Pinpoint the cell where the given text exists, returning its (x, y) midpoint coordinate. 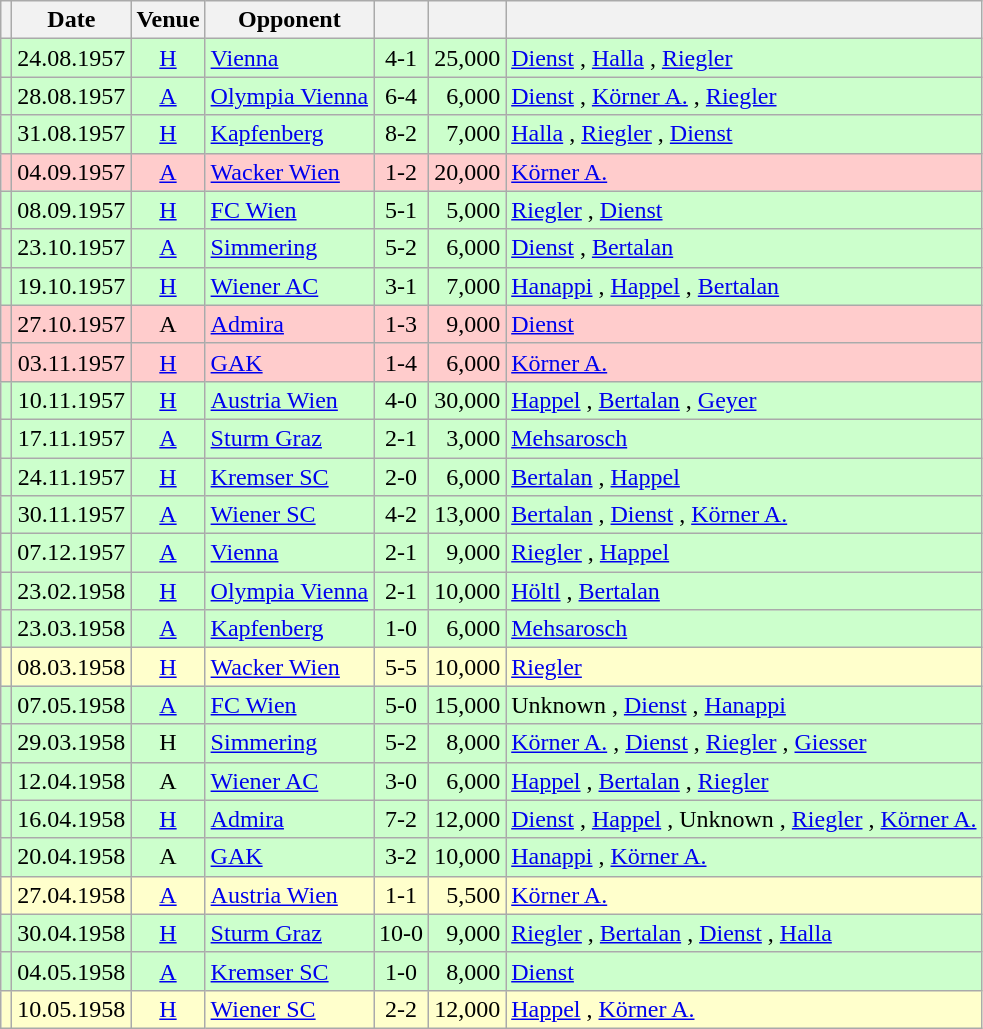
30,000 (468, 400)
5-5 (402, 667)
Happel , Bertalan , Geyer (744, 400)
2-0 (402, 477)
1-4 (402, 362)
Unknown , Dienst , Hanappi (744, 705)
10-0 (402, 933)
20,000 (468, 172)
20.04.1958 (72, 857)
10.11.1957 (72, 400)
23.10.1957 (72, 248)
28.08.1957 (72, 96)
07.05.1958 (72, 705)
07.12.1957 (72, 553)
3-1 (402, 286)
Hanappi , Happel , Bertalan (744, 286)
13,000 (468, 515)
Dienst , Bertalan (744, 248)
2-2 (402, 1009)
6-4 (402, 96)
Riegler (744, 667)
8-2 (402, 134)
12.04.1958 (72, 781)
27.04.1958 (72, 895)
1-3 (402, 324)
4-2 (402, 515)
Bertalan , Dienst , Körner A. (744, 515)
10.05.1958 (72, 1009)
5,000 (468, 210)
16.04.1958 (72, 819)
04.09.1957 (72, 172)
3-0 (402, 781)
Venue (168, 20)
30.11.1957 (72, 515)
Opponent (289, 20)
Happel , Bertalan , Riegler (744, 781)
Körner A. , Dienst , Riegler , Giesser (744, 743)
Riegler , Happel (744, 553)
23.03.1958 (72, 629)
3-2 (402, 857)
23.02.1958 (72, 591)
30.04.1958 (72, 933)
31.08.1957 (72, 134)
5-0 (402, 705)
24.08.1957 (72, 58)
Dienst , Halla , Riegler (744, 58)
19.10.1957 (72, 286)
27.10.1957 (72, 324)
5,500 (468, 895)
Date (72, 20)
29.03.1958 (72, 743)
Riegler , Dienst (744, 210)
Halla , Riegler , Dienst (744, 134)
04.05.1958 (72, 971)
Riegler , Bertalan , Dienst , Halla (744, 933)
4-0 (402, 400)
24.11.1957 (72, 477)
08.09.1957 (72, 210)
Höltl , Bertalan (744, 591)
1-2 (402, 172)
Hanappi , Körner A. (744, 857)
Happel , Körner A. (744, 1009)
1-1 (402, 895)
7-2 (402, 819)
17.11.1957 (72, 438)
Dienst , Körner A. , Riegler (744, 96)
Dienst , Happel , Unknown , Riegler , Körner A. (744, 819)
5-1 (402, 210)
3,000 (468, 438)
08.03.1958 (72, 667)
03.11.1957 (72, 362)
25,000 (468, 58)
Bertalan , Happel (744, 477)
4-1 (402, 58)
15,000 (468, 705)
